Scan for the cell matching the given text and deliver its [x, y] coordinate at center. 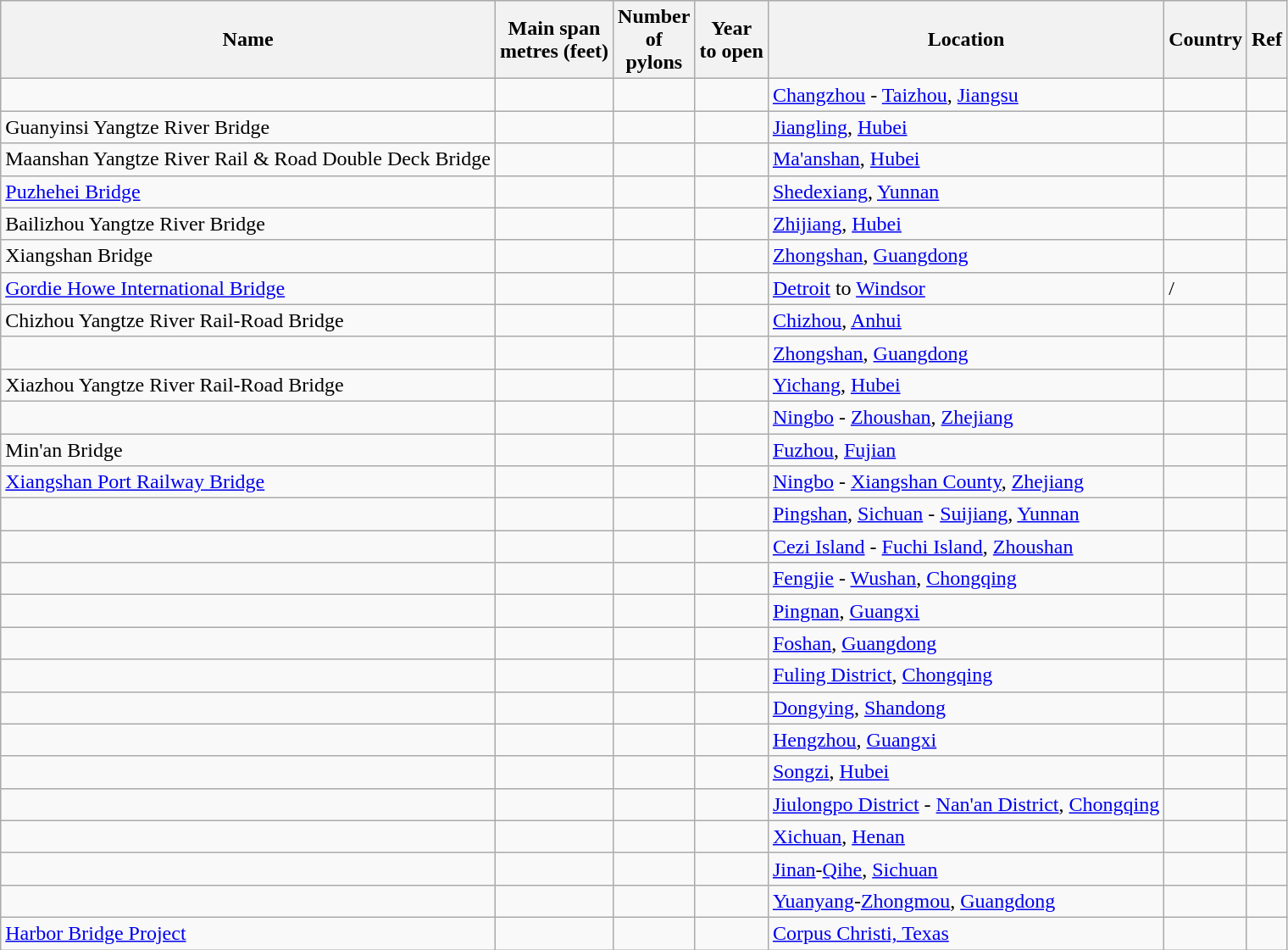
Bailizhou Yangtze River Bridge [248, 224]
Fengjie - Wushan, Chongqing [966, 579]
Fuzhou, Fujian [966, 450]
Pingnan, Guangxi [966, 611]
Maanshan Yangtze River Rail & Road Double Deck Bridge [248, 159]
Min'an Bridge [248, 450]
Gordie Howe International Bridge [248, 288]
Chizhou, Anhui [966, 320]
Country [1206, 40]
Xiazhou Yangtze River Rail-Road Bridge [248, 385]
Detroit to Windsor [966, 288]
Harbor Bridge Project [248, 933]
Xichuan, Henan [966, 836]
Ningbo - Zhoushan, Zhejiang [966, 417]
Cezi Island - Fuchi Island, Zhoushan [966, 547]
Main spanmetres (feet) [554, 40]
Yearto open [731, 40]
Guanyinsi Yangtze River Bridge [248, 127]
Corpus Christi, Texas [966, 933]
Ningbo - Xiangshan County, Zhejiang [966, 482]
Location [966, 40]
Jinan-Qihe, Sichuan [966, 869]
Changzhou - Taizhou, Jiangsu [966, 95]
Zhijiang, Hubei [966, 224]
Foshan, Guangdong [966, 643]
Pingshan, Sichuan - Suijiang, Yunnan [966, 514]
Yichang, Hubei [966, 385]
Jiangling, Hubei [966, 127]
Chizhou Yangtze River Rail-Road Bridge [248, 320]
Xiangshan Bridge [248, 256]
Xiangshan Port Railway Bridge [248, 482]
Songzi, Hubei [966, 772]
Ref [1266, 40]
Hengzhou, Guangxi [966, 740]
Ma'anshan, Hubei [966, 159]
/ [1206, 288]
Name [248, 40]
Numberofpylons [654, 40]
Fuling District, Chongqing [966, 675]
Jiulongpo District - Nan'an District, Chongqing [966, 804]
Shedexiang, Yunnan [966, 192]
Yuanyang-Zhongmou, Guangdong [966, 901]
Dongying, Shandong [966, 708]
Puzhehei Bridge [248, 192]
